Output the (x, y) coordinate of the center of the cell containing the given text.  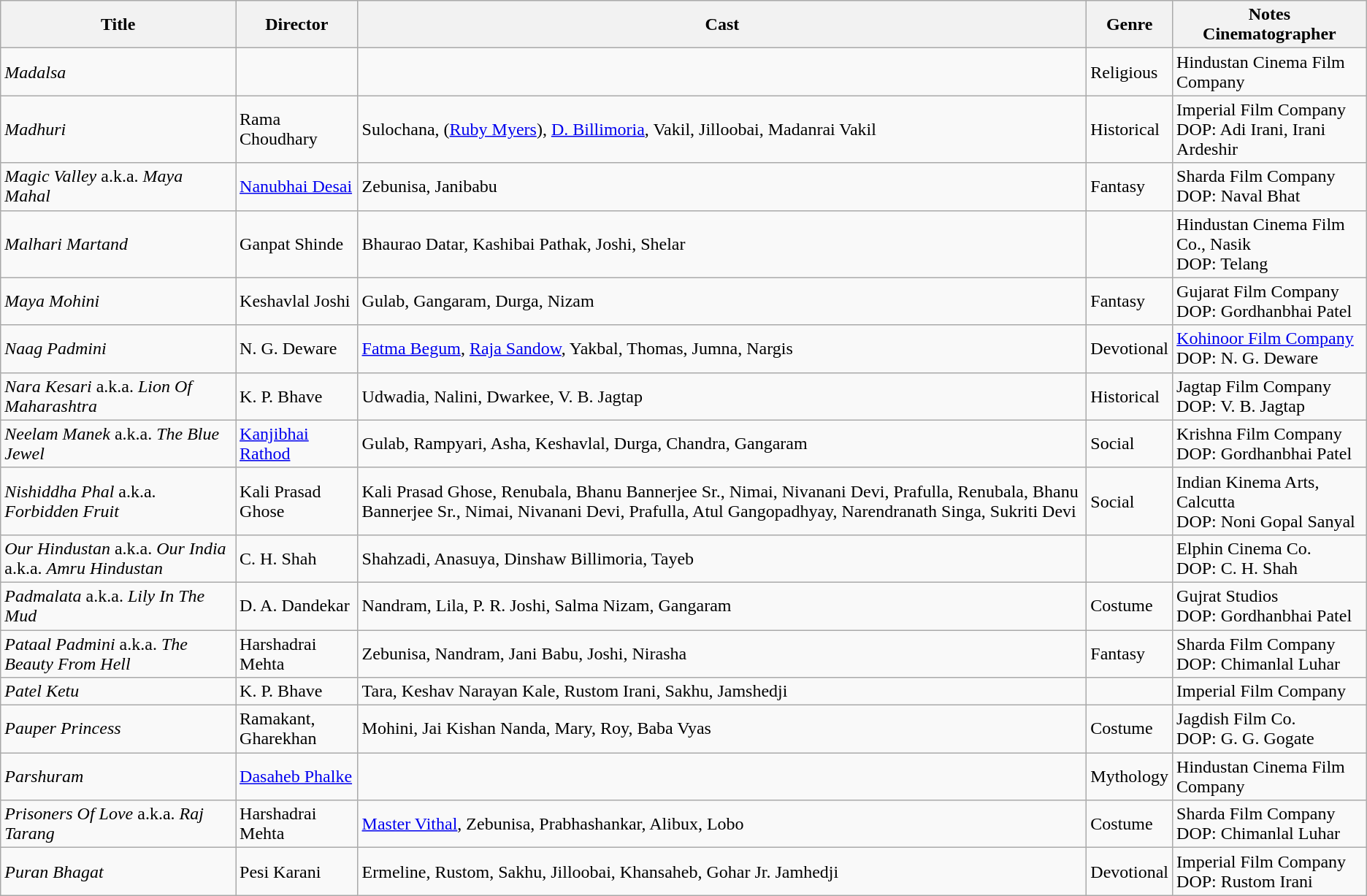
Krishna Film CompanyDOP: Gordhanbhai Patel (1270, 444)
Kohinoor Film CompanyDOP: N. G. Deware (1270, 349)
Zebunisa, Janibabu (722, 187)
Maya Mohini (118, 301)
Director (296, 25)
Naag Padmini (118, 349)
Religious (1130, 72)
Master Vithal, Zebunisa, Prabhashankar, Alibux, Lobo (722, 824)
Imperial Film CompanyDOP: Rustom Irani (1270, 872)
Ganpat Shinde (296, 244)
Udwadia, Nalini, Dwarkee, V. B. Jagtap (722, 396)
Nanubhai Desai (296, 187)
Gujarat Film CompanyDOP: Gordhanbhai Patel (1270, 301)
Sharda Film CompanyDOP: Naval Bhat (1270, 187)
Cast (722, 25)
Keshavlal Joshi (296, 301)
Nishiddha Phal a.k.a. Forbidden Fruit (118, 501)
Malhari Martand (118, 244)
Puran Bhagat (118, 872)
Nara Kesari a.k.a. Lion Of Maharashtra (118, 396)
Pataal Padmini a.k.a. The Beauty From Hell (118, 653)
Pauper Princess (118, 729)
Gulab, Rampyari, Asha, Keshavlal, Durga, Chandra, Gangaram (722, 444)
Rama Choudhary (296, 129)
Mohini, Jai Kishan Nanda, Mary, Roy, Baba Vyas (722, 729)
Bhaurao Datar, Kashibai Pathak, Joshi, Shelar (722, 244)
Neelam Manek a.k.a. The Blue Jewel (118, 444)
Pesi Karani (296, 872)
C. H. Shah (296, 558)
Elphin Cinema Co. DOP: C. H. Shah (1270, 558)
Zebunisa, Nandram, Jani Babu, Joshi, Nirasha (722, 653)
Prisoners Of Love a.k.a. Raj Tarang (118, 824)
Ramakant, Gharekhan (296, 729)
Tara, Keshav Narayan Kale, Rustom Irani, Sakhu, Jamshedji (722, 692)
Gujrat StudiosDOP: Gordhanbhai Patel (1270, 606)
Mythology (1130, 777)
Madalsa (118, 72)
NotesCinematographer (1270, 25)
Madhuri (118, 129)
Nandram, Lila, P. R. Joshi, Salma Nizam, Gangaram (722, 606)
Patel Ketu (118, 692)
Gulab, Gangaram, Durga, Nizam (722, 301)
Hindustan Cinema Film Co., NasikDOP: Telang (1270, 244)
Imperial Film CompanyDOP: Adi Irani, Irani Ardeshir (1270, 129)
Title (118, 25)
Padmalata a.k.a. Lily In The Mud (118, 606)
N. G. Deware (296, 349)
Jagtap Film CompanyDOP: V. B. Jagtap (1270, 396)
Dasaheb Phalke (296, 777)
Parshuram (118, 777)
Magic Valley a.k.a. Maya Mahal (118, 187)
Kali Prasad Ghose (296, 501)
Jagdish Film Co. DOP: G. G. Gogate (1270, 729)
Genre (1130, 25)
D. A. Dandekar (296, 606)
Ermeline, Rustom, Sakhu, Jilloobai, Khansaheb, Gohar Jr. Jamhedji (722, 872)
Shahzadi, Anasuya, Dinshaw Billimoria, Tayeb (722, 558)
Indian Kinema Arts, CalcuttaDOP: Noni Gopal Sanyal (1270, 501)
Our Hindustan a.k.a. Our India a.k.a. Amru Hindustan (118, 558)
Imperial Film Company (1270, 692)
Sulochana, (Ruby Myers), D. Billimoria, Vakil, Jilloobai, Madanrai Vakil (722, 129)
Fatma Begum, Raja Sandow, Yakbal, Thomas, Jumna, Nargis (722, 349)
Kanjibhai Rathod (296, 444)
